Return the (x, y) coordinate for the center point of the cell that contains the specified text.  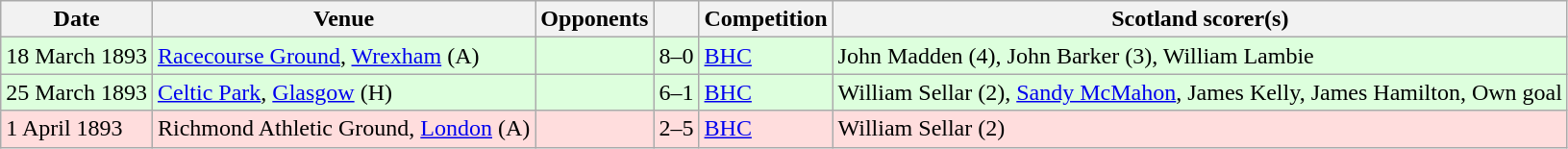
William Sellar (2), Sandy McMahon, James Kelly, James Hamilton, Own goal (1200, 92)
1 April 1893 (77, 129)
18 March 1893 (77, 56)
25 March 1893 (77, 92)
8–0 (677, 56)
Racecourse Ground, Wrexham (A) (343, 56)
Competition (765, 19)
Venue (343, 19)
John Madden (4), John Barker (3), William Lambie (1200, 56)
Celtic Park, Glasgow (H) (343, 92)
Scotland scorer(s) (1200, 19)
2–5 (677, 129)
Richmond Athletic Ground, London (A) (343, 129)
Opponents (594, 19)
William Sellar (2) (1200, 129)
6–1 (677, 92)
Date (77, 19)
